Output the (x, y) coordinate of the center of the cell containing the given text.  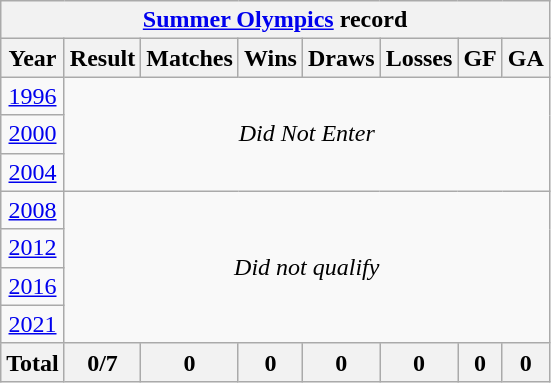
Year (33, 58)
2012 (33, 248)
2000 (33, 134)
Wins (270, 58)
Summer Olympics record (276, 20)
2016 (33, 286)
2021 (33, 324)
GF (480, 58)
Did Not Enter (306, 134)
Did not qualify (306, 267)
1996 (33, 96)
GA (526, 58)
Result (102, 58)
Matches (190, 58)
Total (33, 362)
0/7 (102, 362)
Draws (341, 58)
2008 (33, 210)
2004 (33, 172)
Losses (419, 58)
